Scan for the cell matching the given text and deliver its (X, Y) coordinate at center. 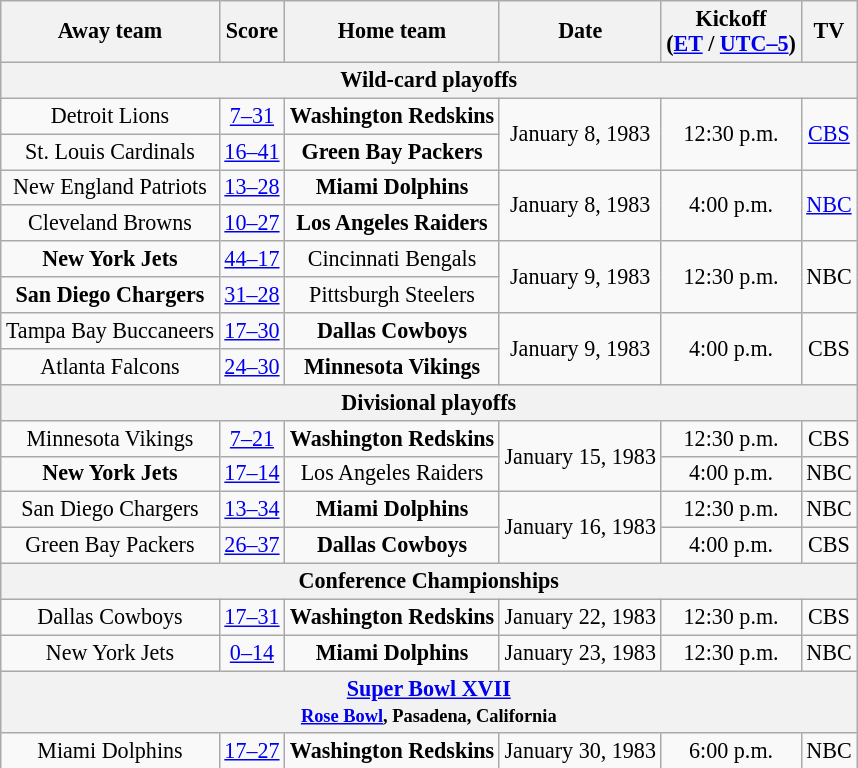
Wild-card playoffs (429, 80)
TV (829, 30)
24–30 (252, 366)
Atlanta Falcons (110, 366)
10–27 (252, 223)
0–14 (252, 653)
January 15, 1983 (580, 456)
Home team (392, 30)
17–30 (252, 330)
January 30, 1983 (580, 750)
Pittsburgh Steelers (392, 295)
January 23, 1983 (580, 653)
16–41 (252, 151)
Detroit Lions (110, 116)
Score (252, 30)
Date (580, 30)
Tampa Bay Buccaneers (110, 330)
January 22, 1983 (580, 617)
13–34 (252, 510)
Away team (110, 30)
Super Bowl XVIIRose Bowl, Pasadena, California (429, 702)
Kickoff(ET / UTC–5) (731, 30)
Conference Championships (429, 581)
Divisional playoffs (429, 402)
6:00 p.m. (731, 750)
26–37 (252, 545)
17–27 (252, 750)
31–28 (252, 295)
Cleveland Browns (110, 223)
January 16, 1983 (580, 528)
17–31 (252, 617)
New England Patriots (110, 187)
17–14 (252, 474)
44–17 (252, 259)
7–21 (252, 438)
St. Louis Cardinals (110, 151)
7–31 (252, 116)
Cincinnati Bengals (392, 259)
13–28 (252, 187)
